Determine the (X, Y) coordinate at the center of the cell enclosing the given text.  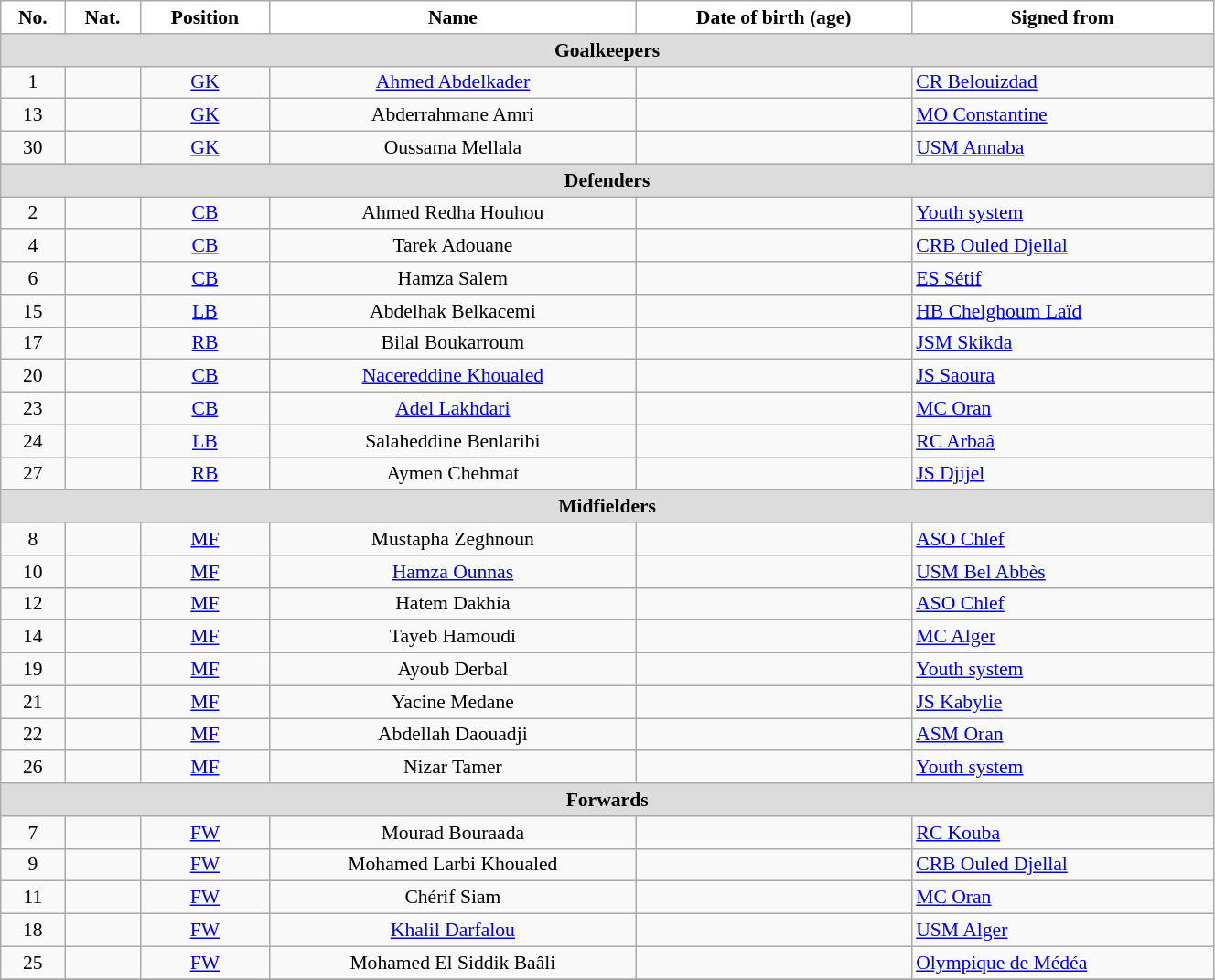
26 (33, 768)
19 (33, 670)
23 (33, 409)
Mustapha Zeghnoun (453, 539)
Ahmed Redha Houhou (453, 213)
Hamza Salem (453, 278)
1 (33, 82)
12 (33, 604)
Yacine Medane (453, 702)
14 (33, 637)
JS Kabylie (1062, 702)
Nizar Tamer (453, 768)
CR Belouizdad (1062, 82)
24 (33, 441)
Abdellah Daouadji (453, 735)
20 (33, 376)
Mohamed Larbi Khoualed (453, 865)
RC Arbaâ (1062, 441)
Ayoub Derbal (453, 670)
MO Constantine (1062, 115)
ASM Oran (1062, 735)
Oussama Mellala (453, 148)
Forwards (607, 800)
2 (33, 213)
Position (205, 17)
USM Annaba (1062, 148)
Hamza Ounnas (453, 572)
USM Alger (1062, 931)
Name (453, 17)
Chérif Siam (453, 898)
8 (33, 539)
Defenders (607, 180)
6 (33, 278)
No. (33, 17)
Ahmed Abdelkader (453, 82)
9 (33, 865)
Aymen Chehmat (453, 474)
RC Kouba (1062, 833)
JSM Skikda (1062, 343)
MC Alger (1062, 637)
Nacereddine Khoualed (453, 376)
22 (33, 735)
JS Saoura (1062, 376)
Khalil Darfalou (453, 931)
21 (33, 702)
Nat. (102, 17)
USM Bel Abbès (1062, 572)
Salaheddine Benlaribi (453, 441)
15 (33, 311)
Abderrahmane Amri (453, 115)
Hatem Dakhia (453, 604)
17 (33, 343)
10 (33, 572)
Adel Lakhdari (453, 409)
7 (33, 833)
ES Sétif (1062, 278)
HB Chelghoum Laïd (1062, 311)
11 (33, 898)
18 (33, 931)
Midfielders (607, 507)
4 (33, 246)
Date of birth (age) (774, 17)
Mohamed El Siddik Baâli (453, 963)
Goalkeepers (607, 50)
Bilal Boukarroum (453, 343)
Olympique de Médéa (1062, 963)
Tayeb Hamoudi (453, 637)
Mourad Bouraada (453, 833)
13 (33, 115)
30 (33, 148)
27 (33, 474)
JS Djijel (1062, 474)
Tarek Adouane (453, 246)
25 (33, 963)
Signed from (1062, 17)
Abdelhak Belkacemi (453, 311)
